Detect which cell encompasses the target text, then output its (x, y) center coordinate. 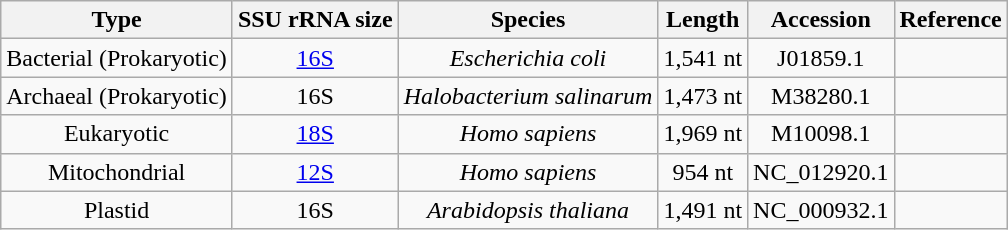
Length (703, 20)
954 nt (703, 172)
1,969 nt (703, 134)
J01859.1 (821, 58)
M10098.1 (821, 134)
Accession (821, 20)
Halobacterium salinarum (528, 96)
Reference (950, 20)
M38280.1 (821, 96)
Species (528, 20)
Escherichia coli (528, 58)
1,473 nt (703, 96)
Plastid (117, 210)
Eukaryotic (117, 134)
12S (315, 172)
Arabidopsis thaliana (528, 210)
1,541 nt (703, 58)
SSU rRNA size (315, 20)
Bacterial (Prokaryotic) (117, 58)
NC_000932.1 (821, 210)
NC_012920.1 (821, 172)
Archaeal (Prokaryotic) (117, 96)
18S (315, 134)
Mitochondrial (117, 172)
Type (117, 20)
1,491 nt (703, 210)
